Identify which cell holds the provided text, then report its [x, y] central coordinate. 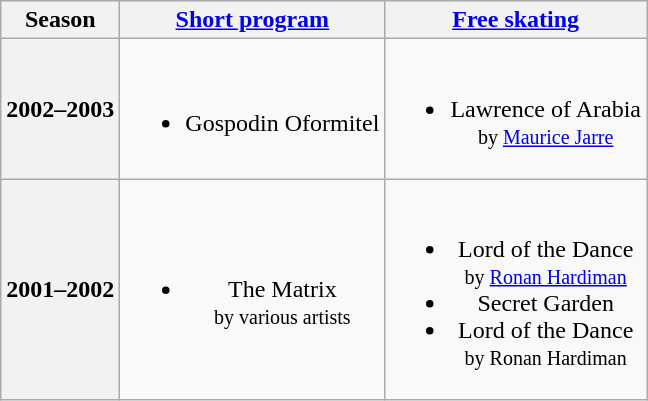
Short program [252, 20]
Gospodin Oformitel [252, 109]
Season [60, 20]
Lawrence of Arabia by Maurice Jarre [516, 109]
Free skating [516, 20]
The Matrix by various artists [252, 290]
Lord of the Dance by Ronan Hardiman Secret GardenLord of the Dance by Ronan Hardiman [516, 290]
2001–2002 [60, 290]
2002–2003 [60, 109]
